Locate the cell with the specified text and output its (X, Y) center coordinate. 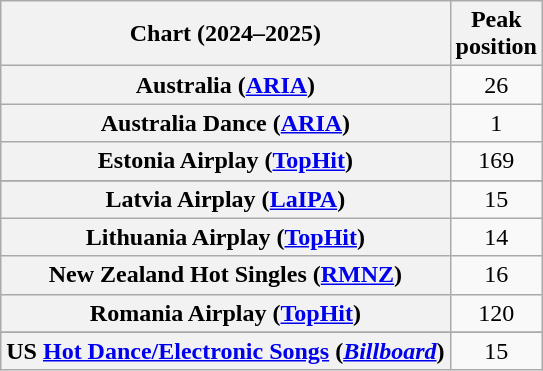
US Hot Dance/Electronic Songs (Billboard) (226, 351)
Peakposition (496, 34)
14 (496, 237)
Chart (2024–2025) (226, 34)
Lithuania Airplay (TopHit) (226, 237)
Estonia Airplay (TopHit) (226, 161)
26 (496, 85)
1 (496, 123)
New Zealand Hot Singles (RMNZ) (226, 275)
Latvia Airplay (LaIPA) (226, 199)
169 (496, 161)
Australia (ARIA) (226, 85)
Australia Dance (ARIA) (226, 123)
16 (496, 275)
Romania Airplay (TopHit) (226, 313)
120 (496, 313)
